Extract the (x, y) coordinate from the center of the cell holding the provided text.  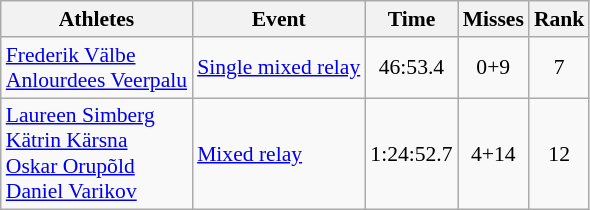
Athletes (96, 19)
1:24:52.7 (411, 154)
Frederik Välbe Anlourdees Veerpalu (96, 68)
7 (560, 68)
4+14 (494, 154)
Single mixed relay (278, 68)
Event (278, 19)
12 (560, 154)
Mixed relay (278, 154)
0+9 (494, 68)
Rank (560, 19)
46:53.4 (411, 68)
Misses (494, 19)
Time (411, 19)
Laureen SimbergKätrin KärsnaOskar OrupõldDaniel Varikov (96, 154)
